Detect which cell encompasses the target text, then output its (x, y) center coordinate. 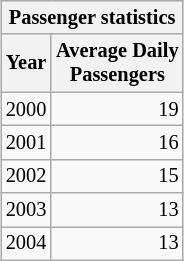
Average Daily Passengers (117, 63)
2004 (26, 243)
Year (26, 63)
16 (117, 142)
2002 (26, 176)
2003 (26, 210)
Passenger statistics (92, 17)
15 (117, 176)
19 (117, 109)
2000 (26, 109)
2001 (26, 142)
